Find where the given text appears and provide that cell's center as (X, Y) coordinate. 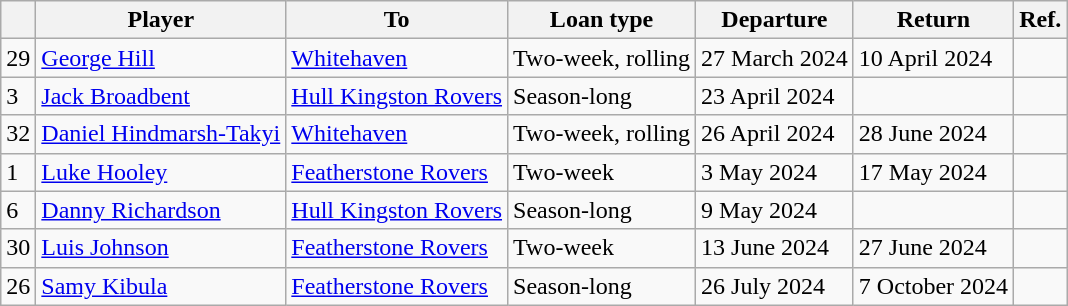
Return (933, 20)
Danny Richardson (161, 210)
Daniel Hindmarsh-Takyi (161, 134)
27 June 2024 (933, 248)
10 April 2024 (933, 58)
26 April 2024 (775, 134)
3 May 2024 (775, 172)
7 October 2024 (933, 286)
George Hill (161, 58)
23 April 2024 (775, 96)
17 May 2024 (933, 172)
Luke Hooley (161, 172)
Samy Kibula (161, 286)
Ref. (1040, 20)
26 July 2024 (775, 286)
Player (161, 20)
9 May 2024 (775, 210)
1 (18, 172)
6 (18, 210)
Loan type (602, 20)
29 (18, 58)
26 (18, 286)
Jack Broadbent (161, 96)
13 June 2024 (775, 248)
30 (18, 248)
To (397, 20)
Departure (775, 20)
32 (18, 134)
27 March 2024 (775, 58)
28 June 2024 (933, 134)
Luis Johnson (161, 248)
3 (18, 96)
